Extract the (x, y) coordinate from the center of the cell holding the provided text.  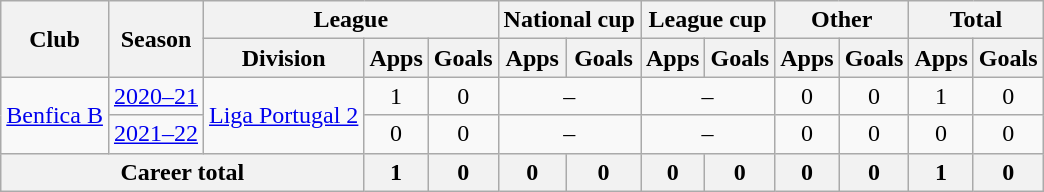
Benfica B (55, 115)
Career total (182, 172)
Division (284, 58)
2021–22 (156, 134)
Club (55, 39)
Total (976, 20)
League cup (707, 20)
Other (842, 20)
2020–21 (156, 96)
National cup (569, 20)
Season (156, 39)
Liga Portugal 2 (284, 115)
League (352, 20)
